Search for the cell housing the specified text and yield its [x, y] center coordinate. 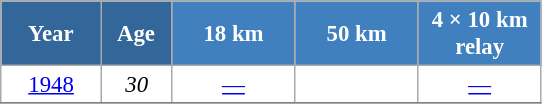
Year [52, 34]
50 km [356, 34]
18 km [234, 34]
1948 [52, 85]
4 × 10 km relay [480, 34]
30 [136, 85]
Age [136, 34]
